Determine the (x, y) coordinate at the center of the cell enclosing the given text.  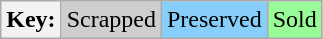
Sold (294, 20)
Scrapped (111, 20)
Key: (31, 20)
Preserved (214, 20)
